Return [X, Y] of the center of cell containing provided text 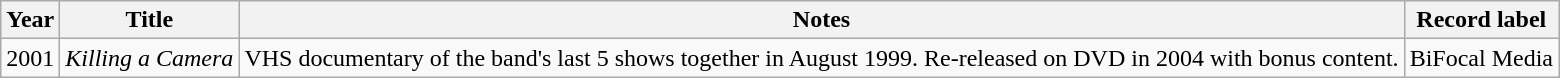
BiFocal Media [1481, 58]
Title [150, 20]
Killing a Camera [150, 58]
Notes [822, 20]
Year [30, 20]
VHS documentary of the band's last 5 shows together in August 1999. Re-released on DVD in 2004 with bonus content. [822, 58]
Record label [1481, 20]
2001 [30, 58]
